Determine the (X, Y) coordinate at the center of the cell enclosing the given text.  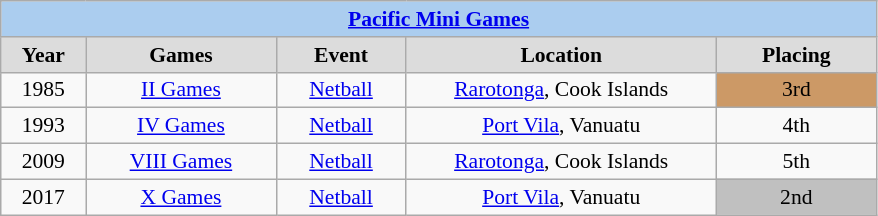
Year (44, 55)
II Games (181, 90)
X Games (181, 197)
3rd (796, 90)
Placing (796, 55)
2017 (44, 197)
VIII Games (181, 162)
Pacific Mini Games (439, 19)
4th (796, 126)
5th (796, 162)
IV Games (181, 126)
2nd (796, 197)
1985 (44, 90)
Games (181, 55)
1993 (44, 126)
Event (341, 55)
2009 (44, 162)
Location (561, 55)
